Provide the [x, y] coordinate of the cell's center where the given text is located.  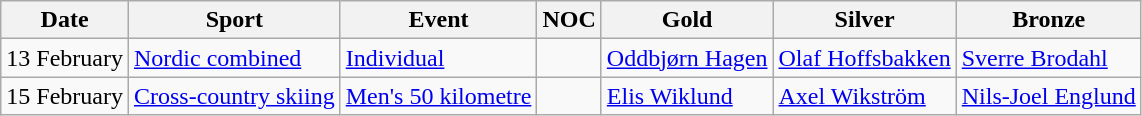
Silver [864, 20]
Individual [438, 58]
Olaf Hoffsbakken [864, 58]
NOC [569, 20]
Nordic combined [234, 58]
15 February [65, 96]
Elis Wiklund [687, 96]
Oddbjørn Hagen [687, 58]
Axel Wikström [864, 96]
13 February [65, 58]
Men's 50 kilometre [438, 96]
Gold [687, 20]
Bronze [1048, 20]
Nils-Joel Englund [1048, 96]
Sport [234, 20]
Cross-country skiing [234, 96]
Date [65, 20]
Event [438, 20]
Sverre Brodahl [1048, 58]
